Extract the (x, y) coordinate from the center of the cell holding the provided text.  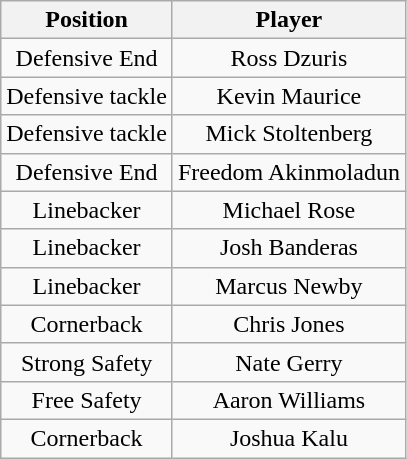
Michael Rose (288, 210)
Position (87, 20)
Nate Gerry (288, 362)
Marcus Newby (288, 286)
Free Safety (87, 400)
Aaron Williams (288, 400)
Freedom Akinmoladun (288, 172)
Josh Banderas (288, 248)
Mick Stoltenberg (288, 134)
Player (288, 20)
Strong Safety (87, 362)
Joshua Kalu (288, 438)
Kevin Maurice (288, 96)
Ross Dzuris (288, 58)
Chris Jones (288, 324)
